Return (X, Y) of the center of cell containing provided text 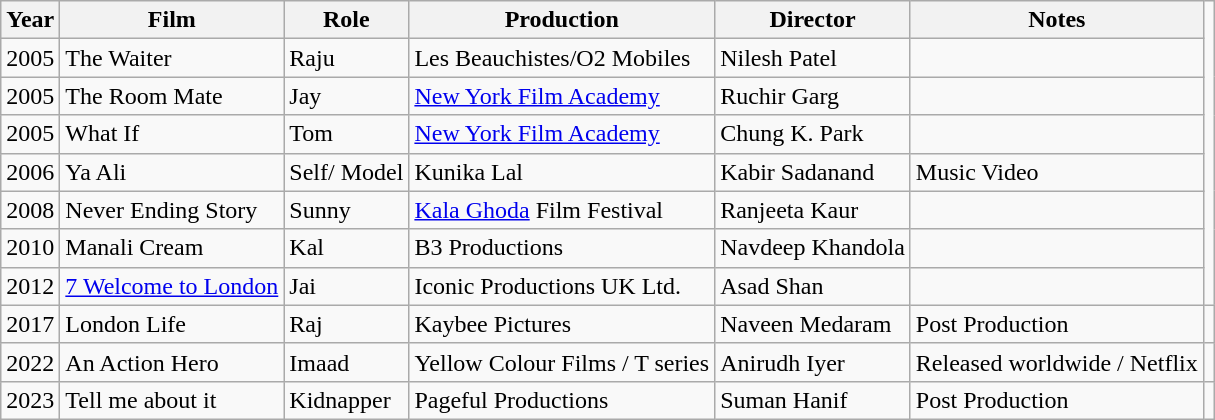
Director (813, 20)
Iconic Productions UK Ltd. (562, 286)
Music Video (1056, 172)
Role (346, 20)
Navdeep Khandola (813, 248)
Ranjeeta Kaur (813, 210)
2023 (30, 400)
Kaybee Pictures (562, 324)
2010 (30, 248)
Kidnapper (346, 400)
Yellow Colour Films / T series (562, 362)
2017 (30, 324)
Sunny (346, 210)
Les Beauchistes/O2 Mobiles (562, 58)
Kunika Lal (562, 172)
Jai (346, 286)
Nilesh Patel (813, 58)
Kala Ghoda Film Festival (562, 210)
2012 (30, 286)
Kal (346, 248)
Film (172, 20)
B3 Productions (562, 248)
Raju (346, 58)
Raj (346, 324)
Naveen Medaram (813, 324)
Anirudh Iyer (813, 362)
Year (30, 20)
Notes (1056, 20)
Production (562, 20)
Never Ending Story (172, 210)
Jay (346, 96)
Tell me about it (172, 400)
London Life (172, 324)
The Waiter (172, 58)
Ruchir Garg (813, 96)
Released worldwide / Netflix (1056, 362)
2008 (30, 210)
Kabir Sadanand (813, 172)
Manali Cream (172, 248)
Pageful Productions (562, 400)
2022 (30, 362)
Imaad (346, 362)
Tom (346, 134)
What If (172, 134)
Suman Hanif (813, 400)
An Action Hero (172, 362)
Ya Ali (172, 172)
Asad Shan (813, 286)
Chung K. Park (813, 134)
Self/ Model (346, 172)
2006 (30, 172)
7 Welcome to London (172, 286)
The Room Mate (172, 96)
